For the text-containing cell, return its midpoint in [X, Y] coordinate format. 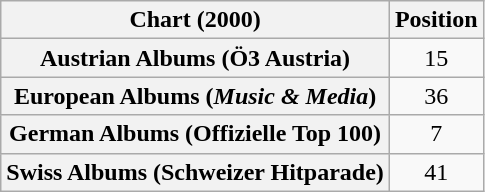
European Albums (Music & Media) [196, 96]
German Albums (Offizielle Top 100) [196, 134]
Austrian Albums (Ö3 Austria) [196, 58]
Position [436, 20]
41 [436, 172]
36 [436, 96]
Chart (2000) [196, 20]
7 [436, 134]
Swiss Albums (Schweizer Hitparade) [196, 172]
15 [436, 58]
